Extract the (x, y) coordinate from the center of the cell holding the provided text.  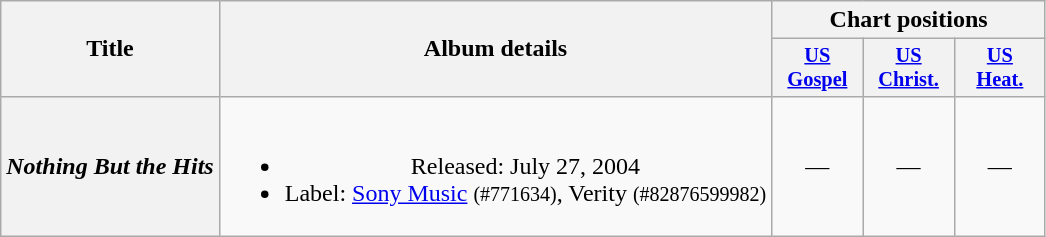
USGospel (818, 68)
Title (110, 49)
Chart positions (909, 20)
Nothing But the Hits (110, 166)
Released: July 27, 2004Label: Sony Music (#771634), Verity (#82876599982) (496, 166)
USChrist. (908, 68)
Album details (496, 49)
USHeat. (1000, 68)
